Pinpoint the cell where the given text exists, returning its (x, y) midpoint coordinate. 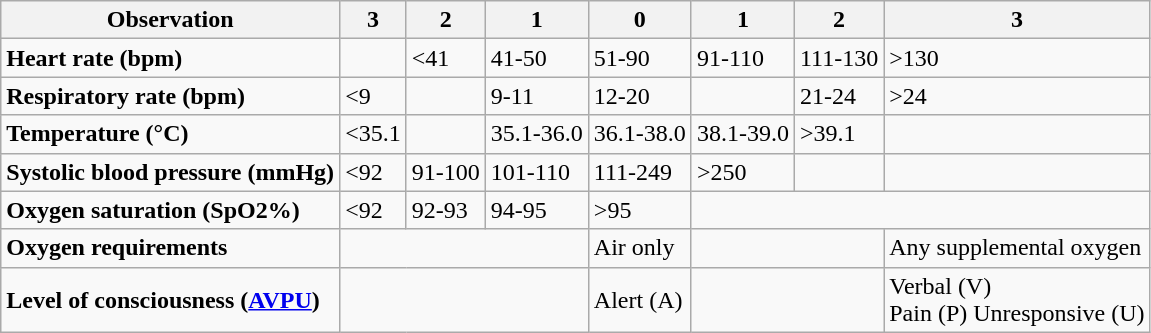
<35.1 (374, 134)
Oxygen requirements (170, 248)
Verbal (V)Pain (P) Unresponsive (U) (1017, 300)
Respiratory rate (bpm) (170, 96)
92-93 (446, 210)
>250 (742, 172)
>39.1 (838, 134)
111-130 (838, 58)
Level of consciousness (AVPU) (170, 300)
21-24 (838, 96)
>24 (1017, 96)
94-95 (536, 210)
41-50 (536, 58)
Temperature (°C) (170, 134)
51-90 (640, 58)
0 (640, 20)
<41 (446, 58)
>130 (1017, 58)
Observation (170, 20)
35.1-36.0 (536, 134)
111-249 (640, 172)
91-100 (446, 172)
36.1-38.0 (640, 134)
38.1-39.0 (742, 134)
101-110 (536, 172)
9-11 (536, 96)
Any supplemental oxygen (1017, 248)
Systolic blood pressure (mmHg) (170, 172)
>95 (640, 210)
Alert (A) (640, 300)
Air only (640, 248)
<9 (374, 96)
Oxygen saturation (SpO2%) (170, 210)
Heart rate (bpm) (170, 58)
91-110 (742, 58)
12-20 (640, 96)
